For the text-containing cell, return its midpoint in (X, Y) coordinate format. 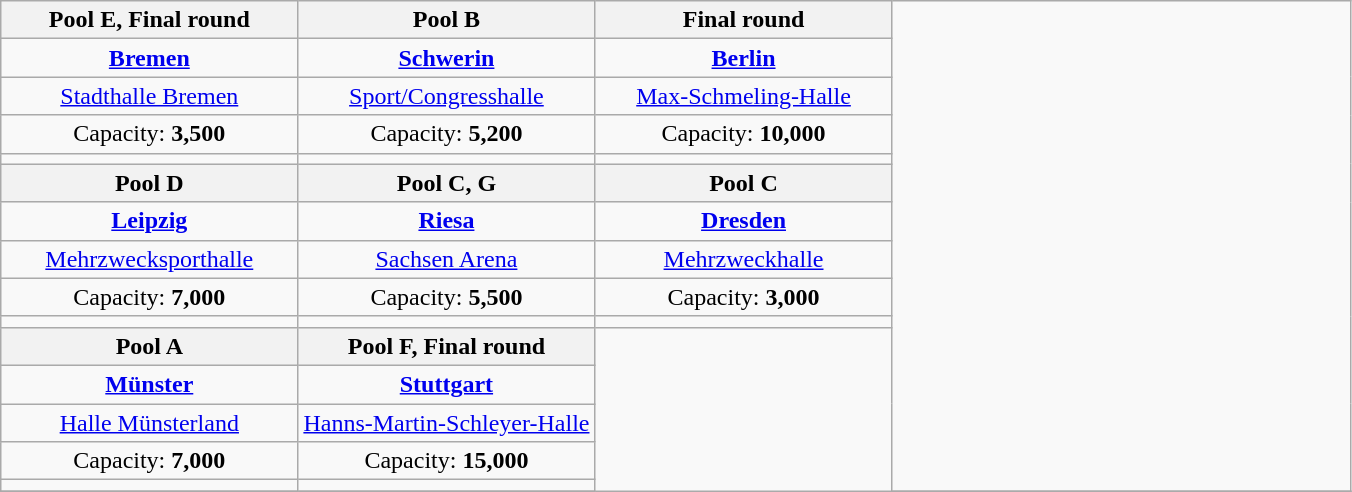
Mehrzweckhalle (744, 259)
Capacity: 10,000 (744, 134)
Pool A (150, 346)
Capacity: 3,000 (744, 297)
Pool C, G (446, 183)
Stadthalle Bremen (150, 96)
Capacity: 5,500 (446, 297)
Pool B (446, 20)
Halle Münsterland (150, 423)
Max-Schmeling-Halle (744, 96)
Capacity: 3,500 (150, 134)
Sachsen Arena (446, 259)
Bremen (150, 58)
Stuttgart (446, 384)
Hanns-Martin-Schleyer-Halle (446, 423)
Capacity: 15,000 (446, 461)
Sport/Congresshalle (446, 96)
Leipzig (150, 221)
Münster (150, 384)
Capacity: 5,200 (446, 134)
Mehrzwecksporthalle (150, 259)
Pool C (744, 183)
Dresden (744, 221)
Pool F, Final round (446, 346)
Pool D (150, 183)
Berlin (744, 58)
Final round (744, 20)
Pool E, Final round (150, 20)
Schwerin (446, 58)
Riesa (446, 221)
